Capture the cell that displays the provided text and extract its [X, Y] central coordinate. 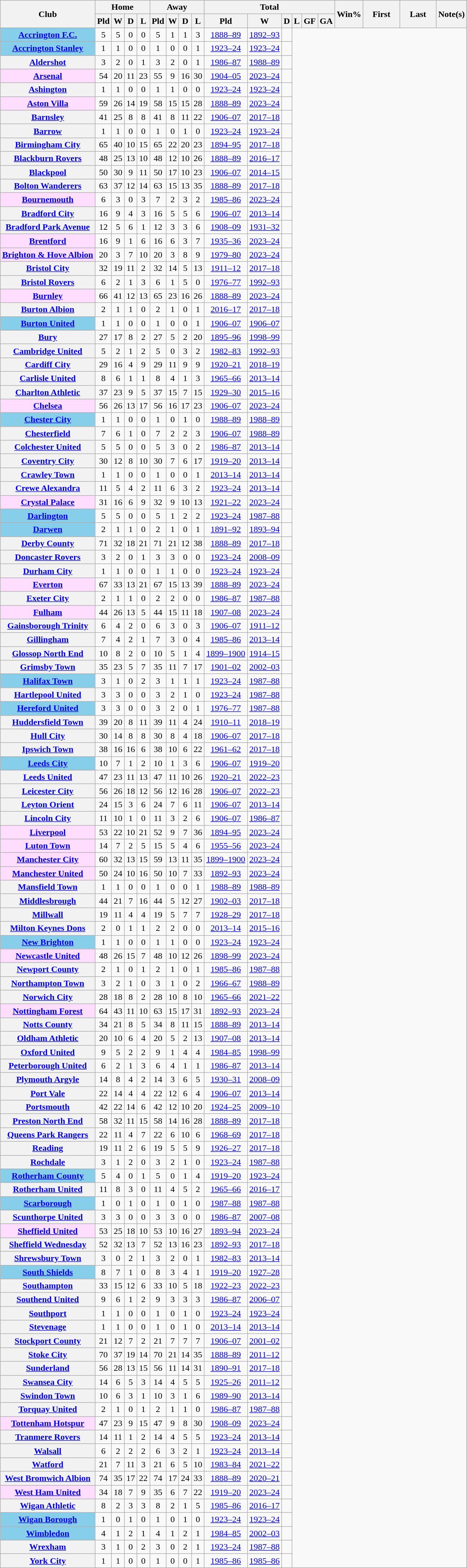
1904–05 [226, 76]
Barrow [48, 131]
1930–31 [226, 1080]
Manchester City [48, 860]
Doncaster Rovers [48, 557]
Derby County [48, 543]
1979–80 [226, 255]
Rotherham United [48, 1189]
Crawley Town [48, 475]
Ipswich Town [48, 750]
1968–69 [226, 1135]
Crystal Palace [48, 502]
Torquay United [48, 1409]
1902–03 [226, 901]
Shrewsbury Town [48, 1258]
1925–26 [226, 1382]
1924–25 [226, 1107]
Northampton Town [48, 983]
Walsall [48, 1451]
Watford [48, 1464]
Win% [349, 14]
Oldham Athletic [48, 1038]
1928–29 [226, 915]
Brentford [48, 241]
Huddersfield Town [48, 722]
Gainsborough Trinity [48, 626]
Rochdale [48, 1162]
1898–99 [226, 956]
Leeds City [48, 763]
Bolton Wanderers [48, 186]
Southend United [48, 1300]
2009–10 [265, 1107]
West Bromwich Albion [48, 1478]
Swansea City [48, 1382]
66 [103, 296]
Bury [48, 337]
Glossop North End [48, 653]
Manchester United [48, 873]
Norwich City [48, 997]
Gillingham [48, 640]
Sheffield United [48, 1231]
Stevenage [48, 1327]
Birmingham City [48, 144]
1935–36 [226, 241]
Total [270, 7]
Aldershot [48, 62]
54 [103, 76]
1983–84 [226, 1464]
Note(s) [451, 14]
64 [103, 1011]
1921–22 [226, 502]
Liverpool [48, 832]
Last [418, 14]
Charlton Athletic [48, 392]
1931–32 [265, 227]
Tottenham Hotspur [48, 1423]
Reading [48, 1148]
Millwall [48, 915]
Notts County [48, 1024]
Lincoln City [48, 818]
1901–02 [226, 667]
Accrington F.C. [48, 35]
1929–30 [226, 392]
Bristol City [48, 268]
Plymouth Argyle [48, 1080]
Coventry City [48, 461]
Peterborough United [48, 1066]
Cambridge United [48, 351]
South Shields [48, 1272]
Brighton & Hove Albion [48, 255]
Hartlepool United [48, 695]
2020–21 [265, 1478]
Preston North End [48, 1121]
Milton Keynes Dons [48, 928]
Bradford City [48, 213]
Barnsley [48, 117]
1891–92 [226, 530]
1914–15 [265, 653]
1989–90 [226, 1396]
Cardiff City [48, 364]
Scarborough [48, 1203]
GA [326, 21]
36 [198, 832]
Tranmere Rovers [48, 1437]
Chesterfield [48, 433]
Darlington [48, 516]
Colchester United [48, 447]
Rotherham County [48, 1176]
Scunthorpe United [48, 1217]
Nottingham Forest [48, 1011]
Wigan Borough [48, 1520]
55 [158, 76]
2014–15 [265, 172]
Newcastle United [48, 956]
Stockport County [48, 1341]
Leicester City [48, 791]
Hereford United [48, 708]
New Brighton [48, 942]
Mansfield Town [48, 887]
2001–02 [265, 1341]
First [382, 14]
Wigan Athletic [48, 1506]
Southport [48, 1313]
Blackburn Rovers [48, 158]
York City [48, 1561]
Crewe Alexandra [48, 488]
1895–96 [226, 337]
Halifax Town [48, 681]
Ashington [48, 90]
Grimsby Town [48, 667]
Chelsea [48, 406]
40 [118, 144]
Oxford United [48, 1052]
Southampton [48, 1286]
Swindon Town [48, 1396]
Newport County [48, 969]
Carlisle United [48, 378]
Wimbledon [48, 1533]
Blackpool [48, 172]
Leyton Orient [48, 804]
Durham City [48, 571]
1890–91 [226, 1368]
Sheffield Wednesday [48, 1244]
Leeds United [48, 777]
Luton Town [48, 846]
60 [103, 860]
Burnley [48, 296]
Stoke City [48, 1355]
Arsenal [48, 76]
Bournemouth [48, 200]
GF [310, 21]
Aston Villa [48, 103]
Away [177, 7]
Bradford Park Avenue [48, 227]
Burton Albion [48, 310]
Exeter City [48, 598]
Middlesbrough [48, 901]
Burton United [48, 323]
1927–28 [265, 1272]
2006–07 [265, 1300]
Club [48, 14]
Queens Park Rangers [48, 1135]
43 [118, 1011]
1955–56 [226, 846]
Darwen [48, 530]
Port Vale [48, 1093]
Sunderland [48, 1368]
1910–11 [226, 722]
Chester City [48, 420]
Hull City [48, 736]
1966–67 [226, 983]
1922–23 [226, 1286]
1961–62 [226, 750]
1926–27 [226, 1148]
Wrexham [48, 1547]
Bristol Rovers [48, 282]
Portsmouth [48, 1107]
Accrington Stanley [48, 48]
Fulham [48, 612]
2007–08 [265, 1217]
West Ham United [48, 1492]
Home [122, 7]
Everton [48, 584]
